Scan for the cell matching the given text and deliver its [X, Y] coordinate at center. 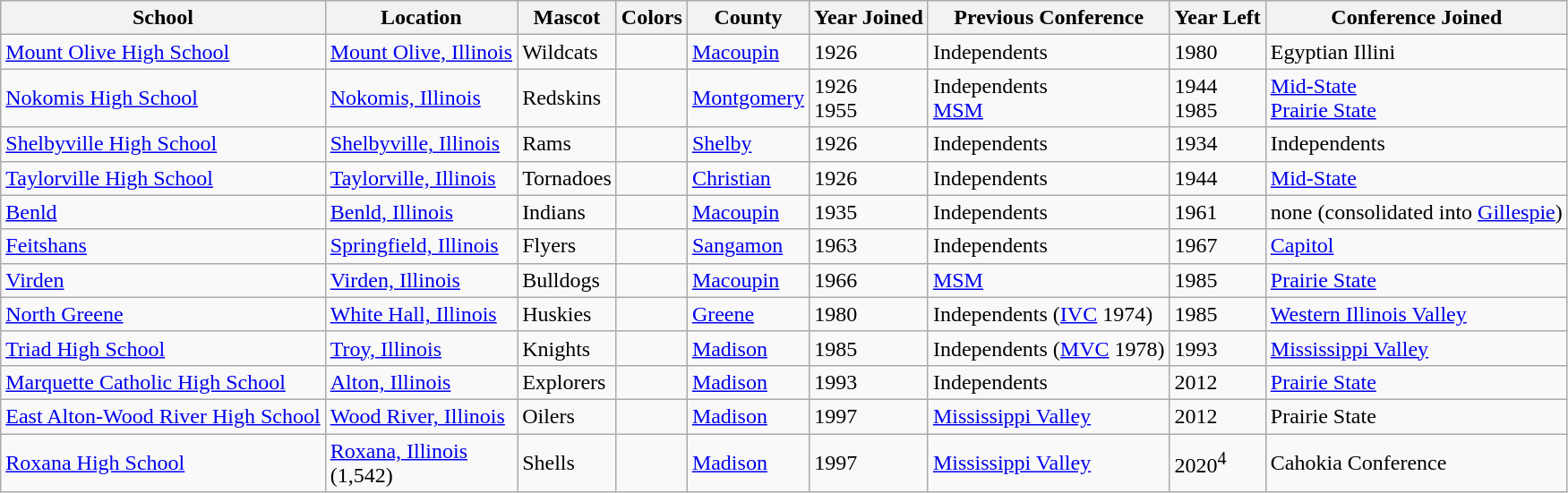
Flyers [568, 246]
MSM [1049, 280]
Rams [568, 144]
Conference Joined [1417, 18]
Cahokia Conference [1417, 462]
Mount Olive, Illinois [421, 52]
Nokomis, Illinois [421, 98]
White Hall, Illinois [421, 314]
1935 [869, 212]
Egyptian Illini [1417, 52]
Feitshans [163, 246]
Springfield, Illinois [421, 246]
Shells [568, 462]
Wildcats [568, 52]
North Greene [163, 314]
Explorers [568, 382]
20204 [1218, 462]
East Alton-Wood River High School [163, 416]
Roxana, Illinois(1,542) [421, 462]
Huskies [568, 314]
Taylorville High School [163, 178]
Bulldogs [568, 280]
Mid-State [1417, 178]
Location [421, 18]
Indians [568, 212]
Independents (IVC 1974) [1049, 314]
Benld [163, 212]
County [748, 18]
Taylorville, Illinois [421, 178]
Shelbyville, Illinois [421, 144]
1944 [1218, 178]
Virden [163, 280]
19261955 [869, 98]
Wood River, Illinois [421, 416]
Troy, Illinois [421, 348]
Marquette Catholic High School [163, 382]
Mount Olive High School [163, 52]
Year Left [1218, 18]
Nokomis High School [163, 98]
Montgomery [748, 98]
Independents (MVC 1978) [1049, 348]
Sangamon [748, 246]
Knights [568, 348]
Shelby [748, 144]
Shelbyville High School [163, 144]
Year Joined [869, 18]
Alton, Illinois [421, 382]
none (consolidated into Gillespie) [1417, 212]
Previous Conference [1049, 18]
Tornadoes [568, 178]
Colors [652, 18]
1961 [1218, 212]
1963 [869, 246]
Mascot [568, 18]
Roxana High School [163, 462]
Mid-StatePrairie State [1417, 98]
1934 [1218, 144]
Greene [748, 314]
Redskins [568, 98]
Triad High School [163, 348]
19441985 [1218, 98]
Virden, Illinois [421, 280]
Benld, Illinois [421, 212]
1967 [1218, 246]
1966 [869, 280]
Capitol [1417, 246]
Oilers [568, 416]
IndependentsMSM [1049, 98]
Christian [748, 178]
Western Illinois Valley [1417, 314]
School [163, 18]
